Capture the cell that displays the provided text and extract its (x, y) central coordinate. 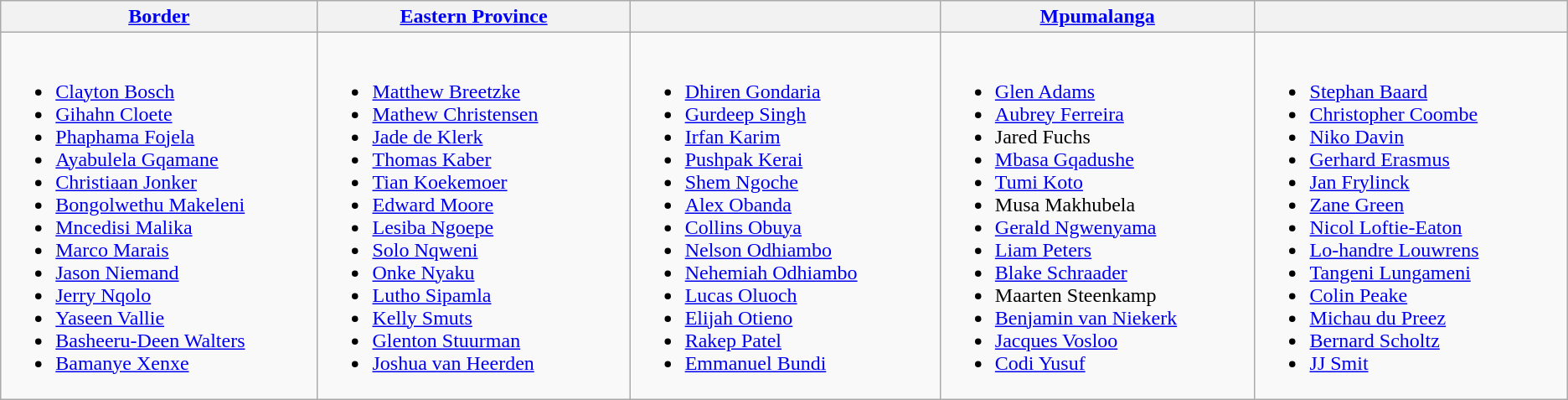
Border (159, 17)
Eastern Province (474, 17)
Mpumalanga (1097, 17)
